Return [x, y] of the center of cell containing provided text 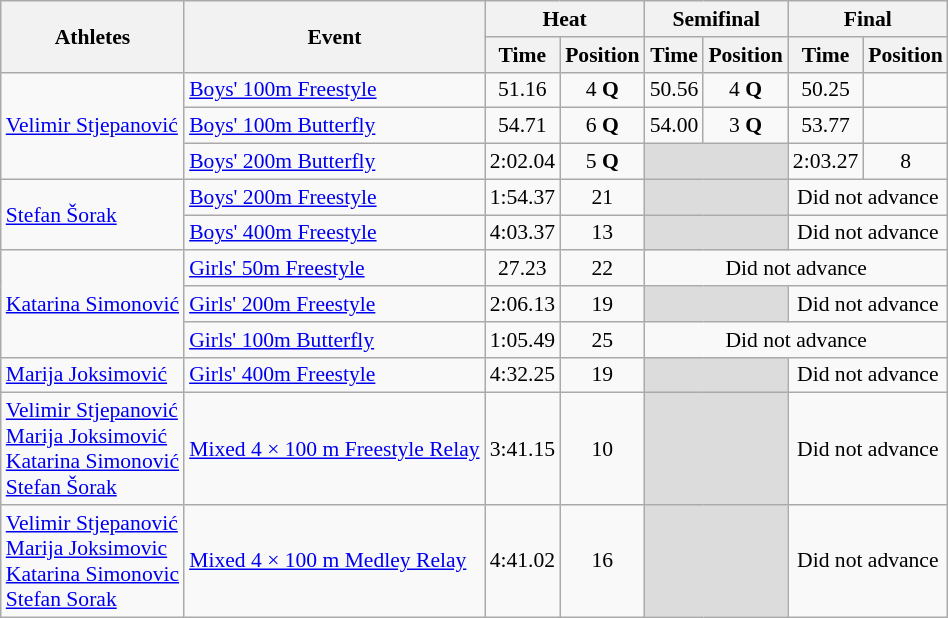
Katarina Simonović [92, 304]
1:54.37 [522, 197]
54.71 [522, 126]
5 Q [602, 162]
Girls' 50m Freestyle [334, 269]
Velimir StjepanovićMarija JoksimovicKatarina SimonovicStefan Sorak [92, 561]
1:05.49 [522, 340]
6 Q [602, 126]
Velimir Stjepanović [92, 126]
Athletes [92, 36]
4:03.37 [522, 233]
2:06.13 [522, 304]
Girls' 100m Butterfly [334, 340]
8 [905, 162]
13 [602, 233]
27.23 [522, 269]
21 [602, 197]
51.16 [522, 90]
2:02.04 [522, 162]
Event [334, 36]
3:41.15 [522, 449]
Stefan Šorak [92, 214]
54.00 [674, 126]
Boys' 200m Butterfly [334, 162]
50.56 [674, 90]
Girls' 200m Freestyle [334, 304]
4:41.02 [522, 561]
Velimir StjepanovićMarija JoksimovićKatarina SimonovićStefan Šorak [92, 449]
Boys' 200m Freestyle [334, 197]
3 Q [745, 126]
50.25 [826, 90]
Final [868, 19]
Heat [565, 19]
Mixed 4 × 100 m Freestyle Relay [334, 449]
Boys' 100m Butterfly [334, 126]
Boys' 100m Freestyle [334, 90]
Semifinal [716, 19]
25 [602, 340]
4:32.25 [522, 375]
16 [602, 561]
22 [602, 269]
Boys' 400m Freestyle [334, 233]
10 [602, 449]
Girls' 400m Freestyle [334, 375]
Mixed 4 × 100 m Medley Relay [334, 561]
53.77 [826, 126]
2:03.27 [826, 162]
Marija Joksimović [92, 375]
